Return the (X, Y) coordinate for the center point of the cell that contains the specified text.  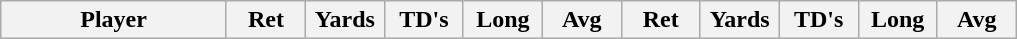
Player (114, 20)
